Determine the [x, y] coordinate at the center of the cell enclosing the given text.  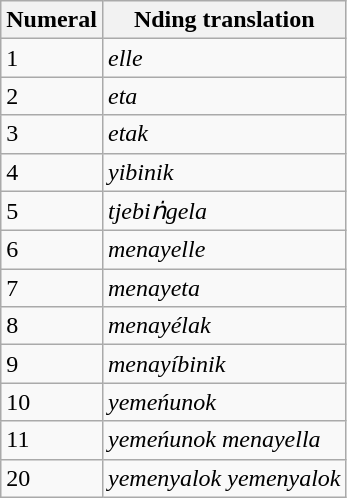
Numeral [52, 20]
menayeta [224, 288]
yemeńunok menayella [224, 440]
3 [52, 134]
tjebiṅgela [224, 211]
1 [52, 58]
menayélak [224, 326]
20 [52, 478]
8 [52, 326]
menayelle [224, 250]
eta [224, 96]
menayíbinik [224, 364]
11 [52, 440]
yemenyalok yemenyalok [224, 478]
etak [224, 134]
2 [52, 96]
6 [52, 250]
yibinik [224, 172]
7 [52, 288]
yemeńunok [224, 402]
10 [52, 402]
Nding translation [224, 20]
4 [52, 172]
5 [52, 211]
elle [224, 58]
9 [52, 364]
